Output the (x, y) coordinate of the center of the cell containing the given text.  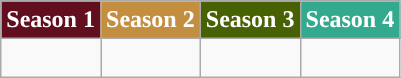
Season 3 (250, 20)
Season 4 (350, 20)
Season 2 (150, 20)
Season 1 (51, 20)
